Output the (x, y) coordinate of the center of the cell containing the given text.  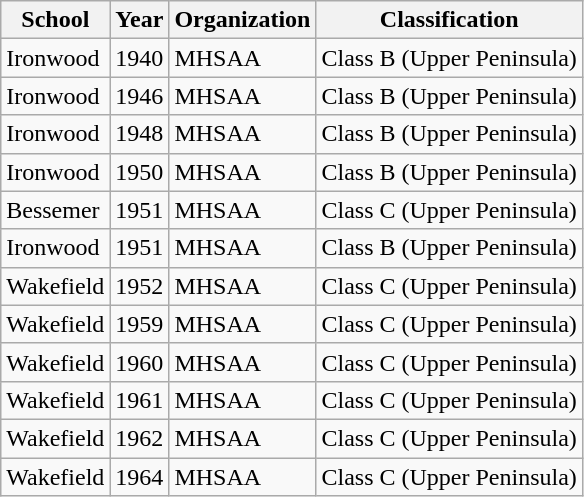
1959 (140, 324)
1964 (140, 477)
School (56, 20)
1952 (140, 286)
1946 (140, 96)
Bessemer (56, 210)
1962 (140, 438)
1948 (140, 134)
1950 (140, 172)
Organization (242, 20)
1961 (140, 400)
1960 (140, 362)
Year (140, 20)
Classification (449, 20)
1940 (140, 58)
